Extract the (X, Y) coordinate from the center of the cell holding the provided text.  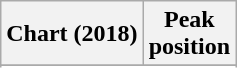
Chart (2018) (72, 34)
Peakposition (189, 34)
